Locate the cell with the specified text and output its [x, y] center coordinate. 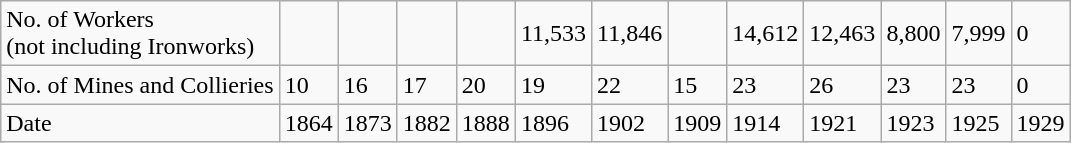
1909 [698, 123]
11,846 [630, 34]
No. of Mines and Collieries [140, 85]
20 [486, 85]
No. of Workers(not including Ironworks) [140, 34]
1902 [630, 123]
1882 [426, 123]
10 [308, 85]
1864 [308, 123]
1888 [486, 123]
1873 [368, 123]
11,533 [553, 34]
Date [140, 123]
17 [426, 85]
8,800 [914, 34]
16 [368, 85]
1914 [766, 123]
12,463 [842, 34]
14,612 [766, 34]
26 [842, 85]
1929 [1040, 123]
22 [630, 85]
1896 [553, 123]
1921 [842, 123]
1923 [914, 123]
19 [553, 85]
1925 [978, 123]
7,999 [978, 34]
15 [698, 85]
